From the cell containing the given text, extract its center point as (X, Y) coordinate. 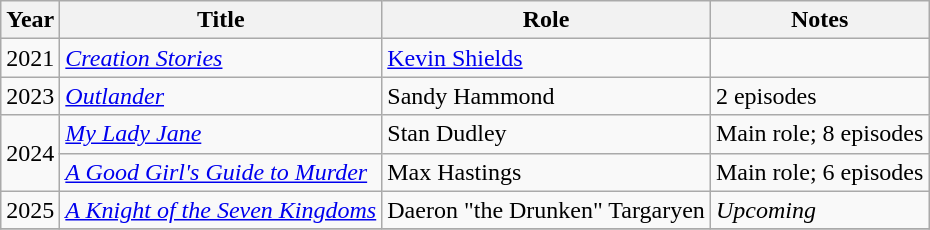
My Lady Jane (221, 134)
2021 (30, 58)
Stan Dudley (546, 134)
Notes (819, 20)
Main role; 6 episodes (819, 172)
A Good Girl's Guide to Murder (221, 172)
Kevin Shields (546, 58)
Daeron "the Drunken" Targaryen (546, 210)
Sandy Hammond (546, 96)
Max Hastings (546, 172)
Creation Stories (221, 58)
2023 (30, 96)
2 episodes (819, 96)
Main role; 8 episodes (819, 134)
Upcoming (819, 210)
Year (30, 20)
A Knight of the Seven Kingdoms (221, 210)
Role (546, 20)
2025 (30, 210)
Outlander (221, 96)
Title (221, 20)
2024 (30, 153)
